Capture the cell that displays the provided text and extract its (X, Y) central coordinate. 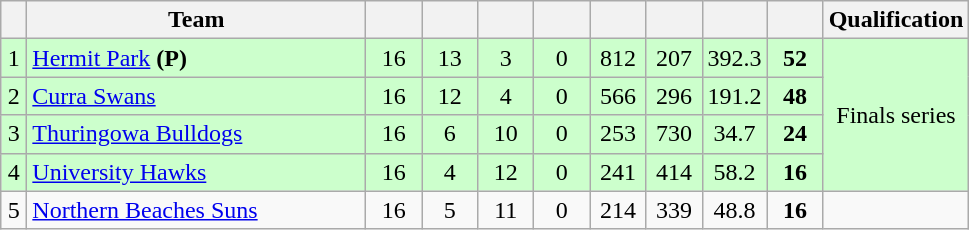
48.8 (734, 210)
414 (674, 172)
13 (450, 58)
24 (795, 134)
6 (450, 134)
11 (506, 210)
339 (674, 210)
Curra Swans (196, 96)
University Hawks (196, 172)
Team (196, 20)
Thuringowa Bulldogs (196, 134)
191.2 (734, 96)
Finals series (896, 115)
392.3 (734, 58)
241 (618, 172)
214 (618, 210)
Northern Beaches Suns (196, 210)
253 (618, 134)
2 (14, 96)
58.2 (734, 172)
730 (674, 134)
48 (795, 96)
296 (674, 96)
812 (618, 58)
1 (14, 58)
207 (674, 58)
52 (795, 58)
Qualification (896, 20)
34.7 (734, 134)
566 (618, 96)
Hermit Park (P) (196, 58)
10 (506, 134)
